Determine the (X, Y) coordinate at the center of the cell enclosing the given text.  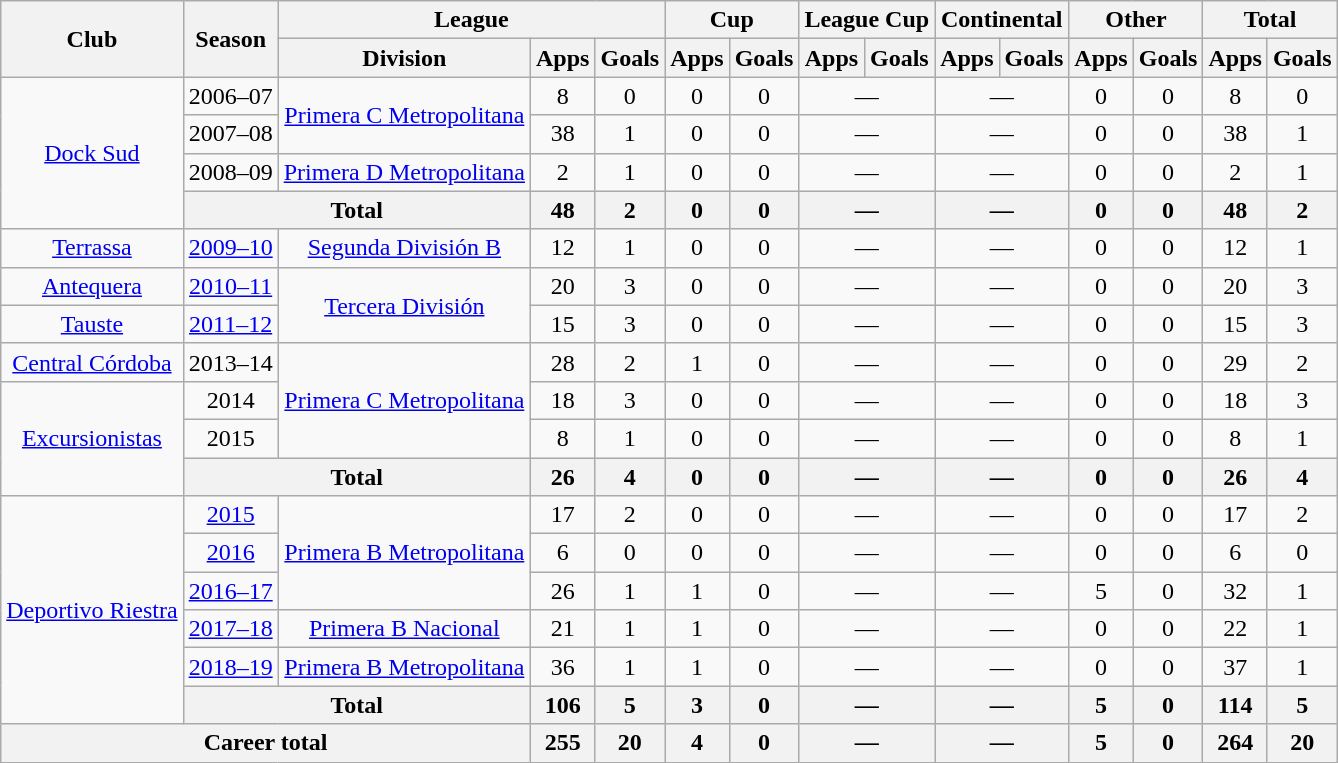
Career total (266, 743)
League (472, 20)
Dock Sud (92, 153)
2017–18 (230, 629)
Cup (732, 20)
Central Córdoba (92, 362)
Excursionistas (92, 438)
2016 (230, 553)
Tauste (92, 324)
2008–09 (230, 172)
32 (1235, 591)
2013–14 (230, 362)
Segunda División B (404, 248)
Antequera (92, 286)
255 (563, 743)
2014 (230, 400)
37 (1235, 667)
2009–10 (230, 248)
Division (404, 58)
League Cup (867, 20)
Other (1136, 20)
Season (230, 39)
2006–07 (230, 96)
Primera B Nacional (404, 629)
22 (1235, 629)
Continental (1002, 20)
2010–11 (230, 286)
114 (1235, 705)
Club (92, 39)
28 (563, 362)
36 (563, 667)
Terrassa (92, 248)
29 (1235, 362)
Tercera División (404, 305)
2018–19 (230, 667)
2016–17 (230, 591)
Primera D Metropolitana (404, 172)
21 (563, 629)
Deportivo Riestra (92, 610)
2011–12 (230, 324)
2007–08 (230, 134)
264 (1235, 743)
106 (563, 705)
